From the cell containing the given text, extract its center point as (x, y) coordinate. 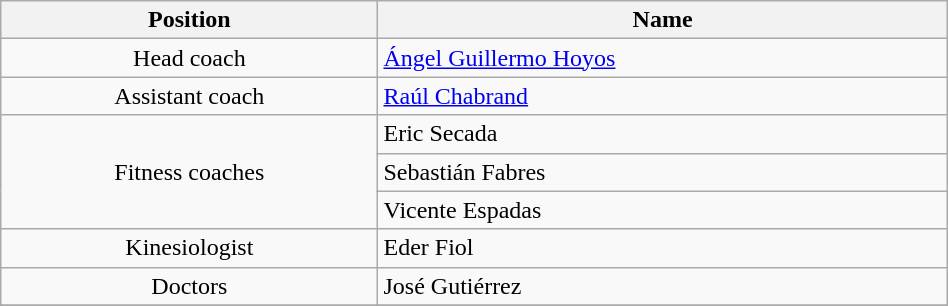
Ángel Guillermo Hoyos (662, 58)
Head coach (190, 58)
Name (662, 20)
José Gutiérrez (662, 286)
Raúl Chabrand (662, 96)
Fitness coaches (190, 172)
Vicente Espadas (662, 210)
Kinesiologist (190, 248)
Position (190, 20)
Eric Secada (662, 134)
Sebastián Fabres (662, 172)
Doctors (190, 286)
Assistant coach (190, 96)
Eder Fiol (662, 248)
